Output the (x, y) coordinate of the center of the cell containing the given text.  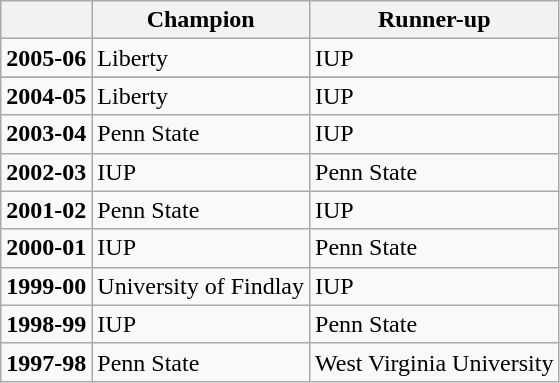
2003-04 (46, 134)
1997-98 (46, 362)
2002-03 (46, 172)
West Virginia University (434, 362)
University of Findlay (201, 286)
1998-99 (46, 324)
Champion (201, 20)
2005-06 (46, 58)
2004-05 (46, 96)
1999-00 (46, 286)
2000-01 (46, 248)
Runner-up (434, 20)
2001-02 (46, 210)
